For the text-containing cell, return its midpoint in [x, y] coordinate format. 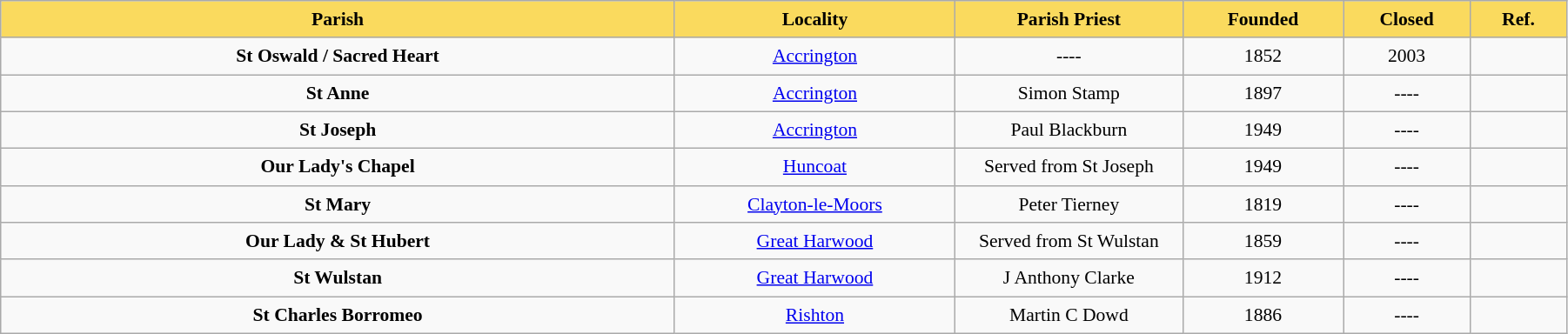
Served from St Joseph [1069, 167]
Our Lady's Chapel [338, 167]
Our Lady & St Hubert [338, 242]
1886 [1263, 315]
1897 [1263, 94]
Founded [1263, 19]
Martin C Dowd [1069, 315]
St Anne [338, 94]
Served from St Wulstan [1069, 242]
Huncoat [814, 167]
St Charles Borromeo [338, 315]
2003 [1407, 57]
1819 [1263, 205]
St Wulstan [338, 278]
Ref. [1518, 19]
Simon Stamp [1069, 94]
Parish [338, 19]
1912 [1263, 278]
J Anthony Clarke [1069, 278]
Clayton-le-Moors [814, 205]
St Mary [338, 205]
Peter Tierney [1069, 205]
Paul Blackburn [1069, 130]
Parish Priest [1069, 19]
St Oswald / Sacred Heart [338, 57]
Rishton [814, 315]
St Joseph [338, 130]
1859 [1263, 242]
Locality [814, 19]
1852 [1263, 57]
Closed [1407, 19]
